From the cell containing the given text, extract its center point as (X, Y) coordinate. 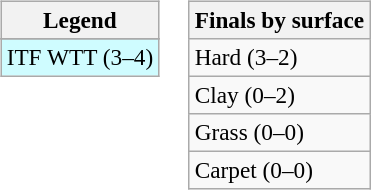
ITF WTT (3–4) (80, 57)
Finals by surface (279, 20)
Clay (0–2) (279, 95)
Carpet (0–0) (279, 171)
Hard (3–2) (279, 57)
Legend (80, 20)
Grass (0–0) (279, 133)
